Search for the cell housing the specified text and yield its (x, y) center coordinate. 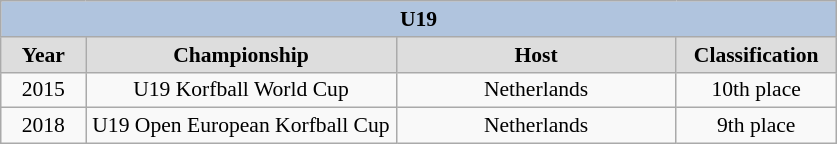
U19 (419, 19)
9th place (756, 126)
10th place (756, 90)
Championship (241, 55)
Year (44, 55)
2015 (44, 90)
U19 Korfball World Cup (241, 90)
U19 Open European Korfball Cup (241, 126)
Classification (756, 55)
Host (536, 55)
2018 (44, 126)
